Find where the given text appears and provide that cell's center as [x, y] coordinate. 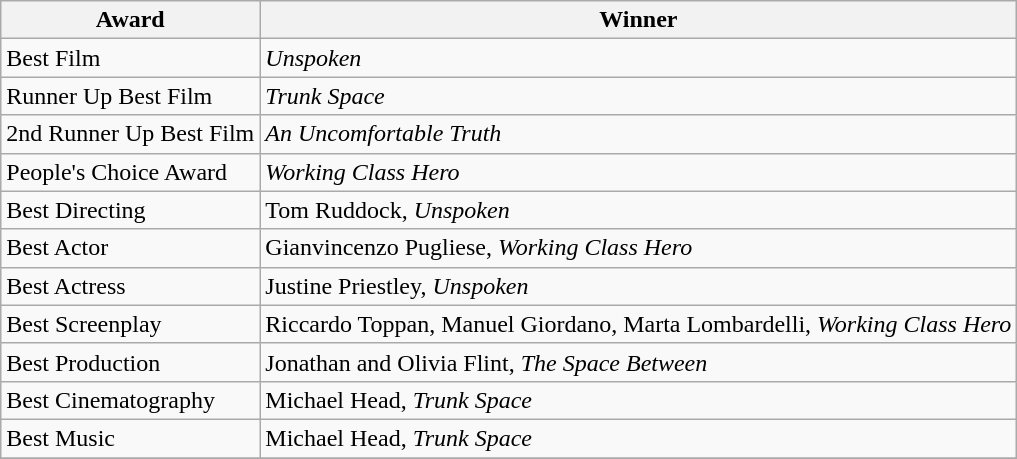
An Uncomfortable Truth [638, 134]
Jonathan and Olivia Flint, The Space Between [638, 362]
Best Cinematography [130, 400]
Trunk Space [638, 96]
Riccardo Toppan, Manuel Giordano, Marta Lombardelli, Working Class Hero [638, 324]
Best Film [130, 58]
Best Directing [130, 210]
Best Actress [130, 286]
2nd Runner Up Best Film [130, 134]
Best Production [130, 362]
Winner [638, 20]
Unspoken [638, 58]
Best Screenplay [130, 324]
Gianvincenzo Pugliese, Working Class Hero [638, 248]
People's Choice Award [130, 172]
Best Actor [130, 248]
Justine Priestley, Unspoken [638, 286]
Working Class Hero [638, 172]
Best Music [130, 438]
Runner Up Best Film [130, 96]
Tom Ruddock, Unspoken [638, 210]
Award [130, 20]
